Return the (X, Y) coordinate for the center point of the cell that contains the specified text.  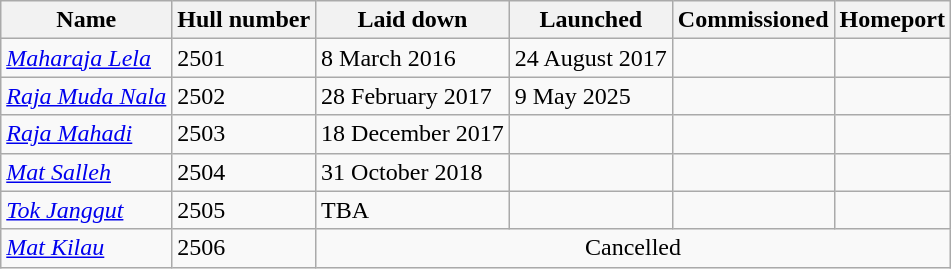
Launched (590, 20)
Name (86, 20)
8 March 2016 (413, 58)
Hull number (244, 20)
18 December 2017 (413, 134)
2505 (244, 210)
TBA (413, 210)
2502 (244, 96)
2503 (244, 134)
Raja Mahadi (86, 134)
28 February 2017 (413, 96)
Commissioned (753, 20)
Maharaja Lela (86, 58)
2501 (244, 58)
2504 (244, 172)
Mat Salleh (86, 172)
24 August 2017 (590, 58)
9 May 2025 (590, 96)
Tok Janggut (86, 210)
Homeport (892, 20)
Mat Kilau (86, 248)
Laid down (413, 20)
Raja Muda Nala (86, 96)
Cancelled (634, 248)
2506 (244, 248)
31 October 2018 (413, 172)
